Find where the given text appears and provide that cell's center as (x, y) coordinate. 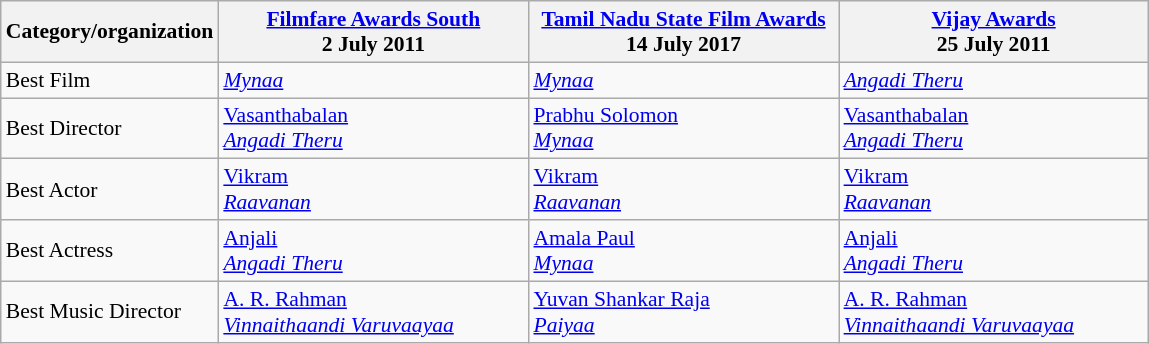
Tamil Nadu State Film Awards14 July 2017 (683, 32)
Angadi Theru (994, 80)
Amala PaulMynaa (683, 250)
Best Director (110, 128)
Best Actor (110, 190)
Yuvan Shankar RajaPaiyaa (683, 312)
Best Film (110, 80)
Vijay Awards25 July 2011 (994, 32)
Category/organization (110, 32)
Filmfare Awards South2 July 2011 (373, 32)
Best Actress (110, 250)
Best Music Director (110, 312)
Prabhu SolomonMynaa (683, 128)
